Scan for the cell matching the given text and deliver its [x, y] coordinate at center. 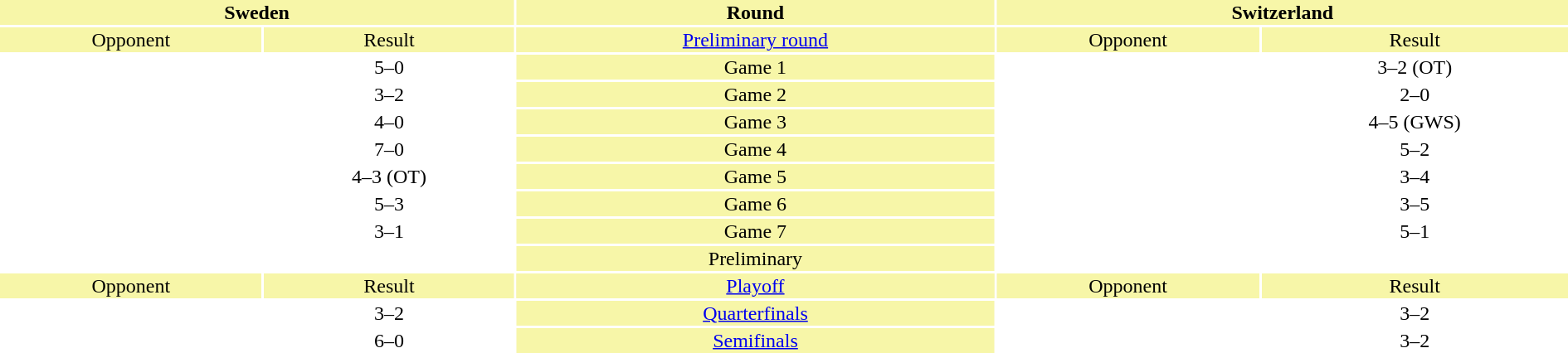
7–0 [390, 149]
Preliminary [755, 259]
4–0 [390, 122]
Round [755, 12]
Game 2 [755, 94]
Playoff [755, 286]
5–1 [1415, 231]
6–0 [390, 341]
5–2 [1415, 149]
Game 7 [755, 231]
Game 4 [755, 149]
Preliminary round [755, 40]
Game 3 [755, 122]
Sweden [257, 12]
Game 5 [755, 176]
Game 1 [755, 67]
4–5 (GWS) [1415, 122]
5–0 [390, 67]
Game 6 [755, 204]
4–3 (OT) [390, 176]
3–5 [1415, 204]
2–0 [1415, 94]
5–3 [390, 204]
3–2 (OT) [1415, 67]
Quarterfinals [755, 313]
3–1 [390, 231]
Semifinals [755, 341]
3–4 [1415, 176]
Switzerland [1283, 12]
